Return the [X, Y] coordinate for the center point of the cell that contains the specified text.  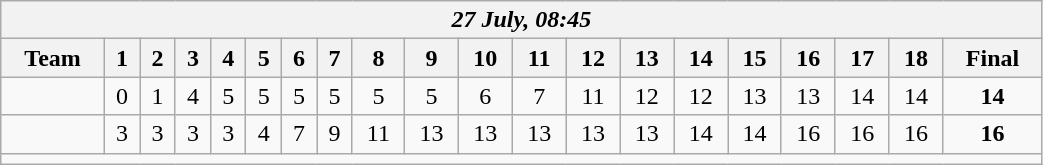
Final [992, 58]
8 [378, 58]
0 [122, 96]
15 [755, 58]
2 [158, 58]
27 July, 08:45 [522, 20]
Team [53, 58]
10 [485, 58]
17 [862, 58]
18 [916, 58]
